Return the (X, Y) coordinate for the center point of the cell that contains the specified text.  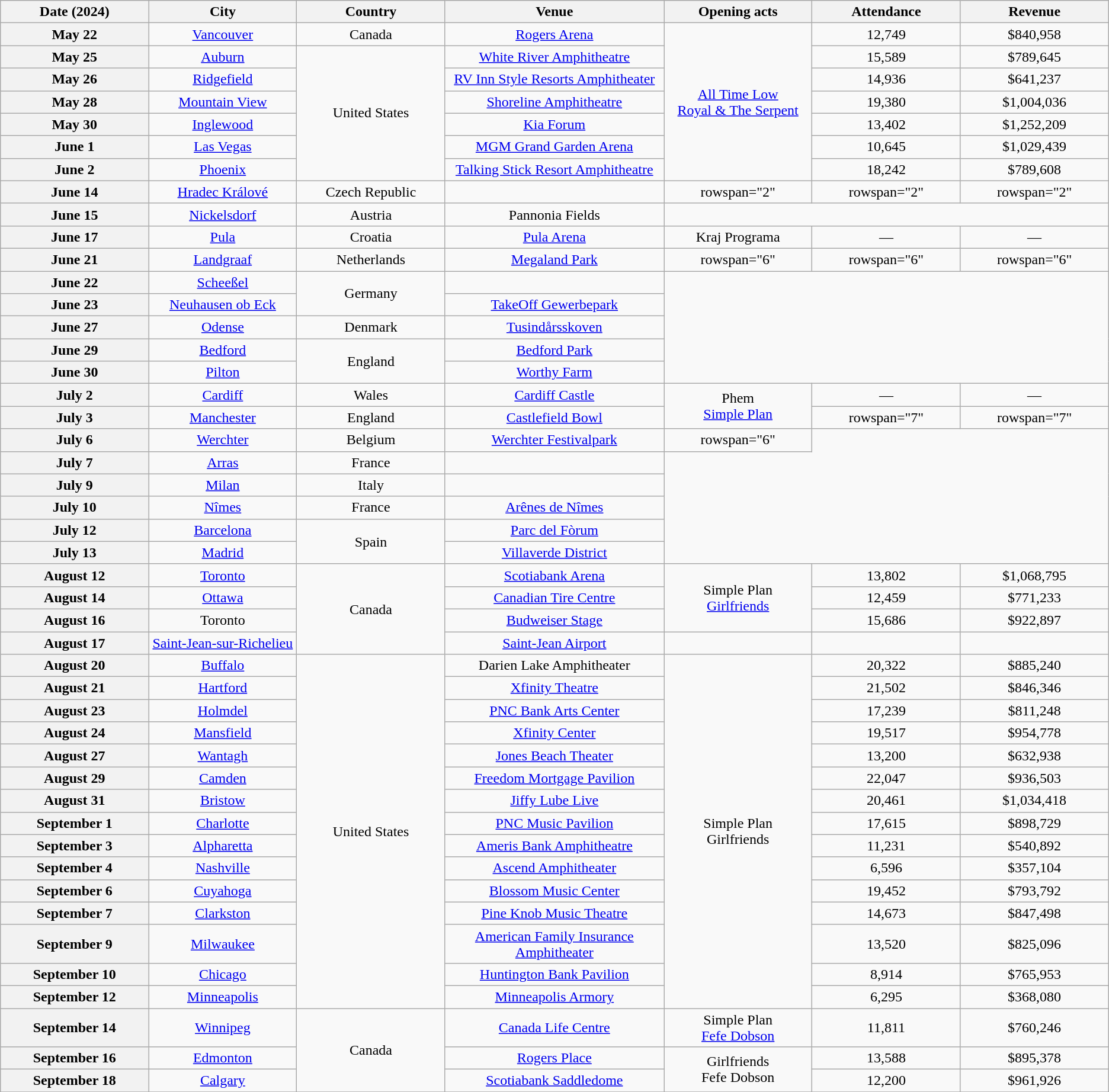
$1,029,439 (1034, 147)
August 27 (75, 756)
PhemSimple Plan (738, 406)
11,231 (886, 846)
Pannonia Fields (554, 214)
$1,034,418 (1034, 801)
11,811 (886, 1027)
$847,498 (1034, 913)
Odense (223, 327)
City (223, 12)
$895,378 (1034, 1058)
$840,958 (1034, 34)
Werchter (223, 440)
June 22 (75, 282)
September 18 (75, 1081)
September 7 (75, 913)
Germany (371, 294)
Holmdel (223, 711)
$1,068,795 (1034, 575)
June 17 (75, 237)
6,596 (886, 868)
$540,892 (1034, 846)
18,242 (886, 169)
Canadian Tire Centre (554, 598)
Cardiff (223, 395)
13,588 (886, 1058)
Pine Knob Music Theatre (554, 913)
Las Vegas (223, 147)
12,200 (886, 1081)
August 29 (75, 778)
June 15 (75, 214)
Rogers Arena (554, 34)
June 21 (75, 259)
Opening acts (738, 12)
$961,926 (1034, 1081)
Canada Life Centre (554, 1027)
All Time LowRoyal & The Serpent (738, 102)
$789,608 (1034, 169)
Nîmes (223, 508)
Milan (223, 485)
Huntington Bank Pavilion (554, 974)
Denmark (371, 327)
Nickelsdorf (223, 214)
June 1 (75, 147)
Date (2024) (75, 12)
Country (371, 12)
Scheeßel (223, 282)
19,452 (886, 891)
Simple PlanFefe Dobson (738, 1027)
Jiffy Lube Live (554, 801)
Cardiff Castle (554, 395)
September 12 (75, 997)
Hartford (223, 688)
$789,645 (1034, 57)
Saint-Jean Airport (554, 643)
August 20 (75, 666)
Calgary (223, 1081)
Kia Forum (554, 124)
June 14 (75, 192)
September 10 (75, 974)
Italy (371, 485)
17,239 (886, 711)
Talking Stick Resort Amphitheatre (554, 169)
$922,897 (1034, 620)
Landgraaf (223, 259)
Budweiser Stage (554, 620)
Darien Lake Amphitheater (554, 666)
May 22 (75, 34)
MGM Grand Garden Arena (554, 147)
$368,080 (1034, 997)
14,673 (886, 913)
Rogers Place (554, 1058)
Winnipeg (223, 1027)
$825,096 (1034, 944)
Buffalo (223, 666)
Auburn (223, 57)
Xfinity Center (554, 733)
Pula Arena (554, 237)
August 31 (75, 801)
13,200 (886, 756)
$898,729 (1034, 823)
Vancouver (223, 34)
Cuyahoga (223, 891)
19,380 (886, 102)
Edmonton (223, 1058)
Castlefield Bowl (554, 417)
Venue (554, 12)
June 30 (75, 372)
PNC Music Pavilion (554, 823)
8,914 (886, 974)
12,749 (886, 34)
August 24 (75, 733)
September 14 (75, 1027)
Jones Beach Theater (554, 756)
Camden (223, 778)
20,322 (886, 666)
Shoreline Amphitheatre (554, 102)
Clarkston (223, 913)
$641,237 (1034, 79)
$811,248 (1034, 711)
Worthy Farm (554, 372)
19,517 (886, 733)
Ridgefield (223, 79)
Hradec Králové (223, 192)
July 10 (75, 508)
July 9 (75, 485)
Pilton (223, 372)
Milwaukee (223, 944)
Arênes de Nîmes (554, 508)
Phoenix (223, 169)
July 12 (75, 530)
$1,004,036 (1034, 102)
Nashville (223, 868)
Parc del Fòrum (554, 530)
Megaland Park (554, 259)
Revenue (1034, 12)
Minneapolis Armory (554, 997)
TakeOff Gewerbepark (554, 305)
Neuhausen ob Eck (223, 305)
American Family Insurance Amphitheater (554, 944)
Ascend Amphitheater (554, 868)
Wantagh (223, 756)
June 23 (75, 305)
$760,246 (1034, 1027)
August 16 (75, 620)
July 3 (75, 417)
$936,503 (1034, 778)
Bedford Park (554, 350)
$765,953 (1034, 974)
Attendance (886, 12)
Arras (223, 463)
Belgium (371, 440)
Croatia (371, 237)
20,461 (886, 801)
Austria (371, 214)
May 28 (75, 102)
Mansfield (223, 733)
June 27 (75, 327)
21,502 (886, 688)
13,402 (886, 124)
14,936 (886, 79)
Bedford (223, 350)
6,295 (886, 997)
$846,346 (1034, 688)
Saint-Jean-sur-Richelieu (223, 643)
June 29 (75, 350)
Madrid (223, 553)
22,047 (886, 778)
Villaverde District (554, 553)
Barcelona (223, 530)
Xfinity Theatre (554, 688)
Czech Republic (371, 192)
$357,104 (1034, 868)
May 30 (75, 124)
September 16 (75, 1058)
RV Inn Style Resorts Amphitheater (554, 79)
July 7 (75, 463)
July 13 (75, 553)
September 4 (75, 868)
$771,233 (1034, 598)
PNC Bank Arts Center (554, 711)
Ameris Bank Amphitheatre (554, 846)
August 14 (75, 598)
Blossom Music Center (554, 891)
September 3 (75, 846)
Scotiabank Saddledome (554, 1081)
Chicago (223, 974)
GirlfriendsFefe Dobson (738, 1069)
May 25 (75, 57)
Werchter Festivalpark (554, 440)
September 9 (75, 944)
Freedom Mortgage Pavilion (554, 778)
July 6 (75, 440)
15,686 (886, 620)
Wales (371, 395)
Minneapolis (223, 997)
Mountain View (223, 102)
Charlotte (223, 823)
August 17 (75, 643)
June 2 (75, 169)
13,802 (886, 575)
Inglewood (223, 124)
September 1 (75, 823)
$632,938 (1034, 756)
Manchester (223, 417)
17,615 (886, 823)
$793,792 (1034, 891)
August 23 (75, 711)
$954,778 (1034, 733)
Alpharetta (223, 846)
August 12 (75, 575)
Ottawa (223, 598)
Pula (223, 237)
$1,252,209 (1034, 124)
Tusindårsskoven (554, 327)
15,589 (886, 57)
Netherlands (371, 259)
$885,240 (1034, 666)
12,459 (886, 598)
Spain (371, 541)
August 21 (75, 688)
Bristow (223, 801)
White River Amphitheatre (554, 57)
May 26 (75, 79)
10,645 (886, 147)
July 2 (75, 395)
13,520 (886, 944)
Scotiabank Arena (554, 575)
September 6 (75, 891)
Kraj Programa (738, 237)
